For the text-containing cell, return its midpoint in (X, Y) coordinate format. 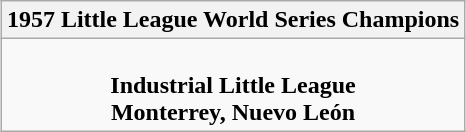
Industrial Little LeagueMonterrey, Nuevo León (232, 85)
1957 Little League World Series Champions (232, 20)
